Extract the [X, Y] coordinate from the center of the cell holding the provided text.  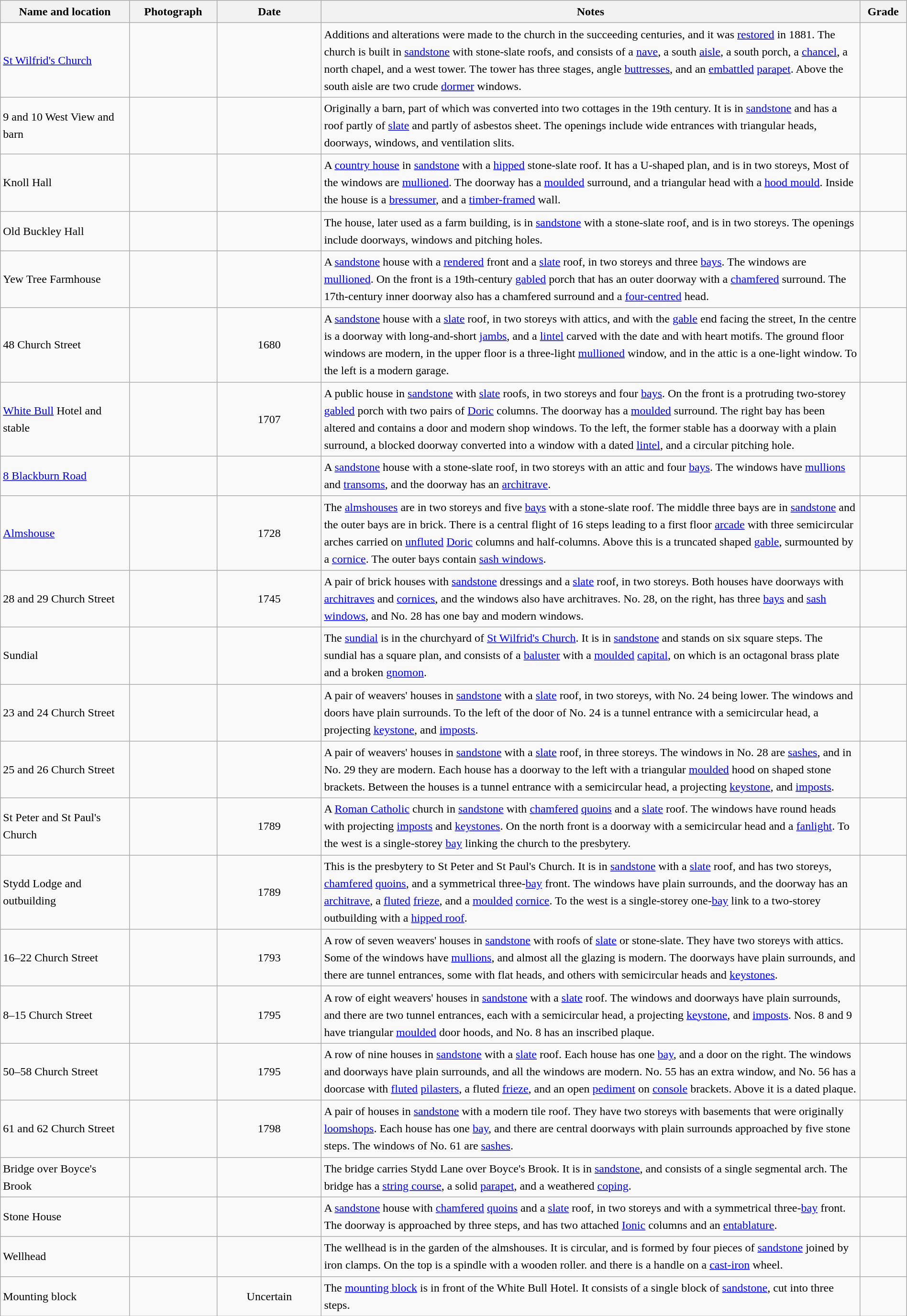
28 and 29 Church Street [65, 598]
Yew Tree Farmhouse [65, 279]
Date [269, 11]
Stone House [65, 1216]
9 and 10 West View and barn [65, 125]
Photograph [173, 11]
25 and 26 Church Street [65, 770]
Stydd Lodge and outbuilding [65, 892]
1728 [269, 533]
Bridge over Boyce's Brook [65, 1177]
Knoll Hall [65, 183]
1680 [269, 345]
White Bull Hotel and stable [65, 419]
Sundial [65, 656]
Wellhead [65, 1257]
48 Church Street [65, 345]
1707 [269, 419]
Grade [883, 11]
1793 [269, 958]
Name and location [65, 11]
50–58 Church Street [65, 1072]
1745 [269, 598]
Uncertain [269, 1296]
1798 [269, 1128]
23 and 24 Church Street [65, 713]
St Wilfrid's Church [65, 60]
Notes [590, 11]
Mounting block [65, 1296]
61 and 62 Church Street [65, 1128]
16–22 Church Street [65, 958]
The mounting block is in front of the White Bull Hotel. It consists of a single block of sandstone, cut into three steps. [590, 1296]
8–15 Church Street [65, 1015]
Old Buckley Hall [65, 231]
St Peter and St Paul's Church [65, 827]
Almshouse [65, 533]
8 Blackburn Road [65, 476]
